Capture the cell that displays the provided text and extract its (X, Y) central coordinate. 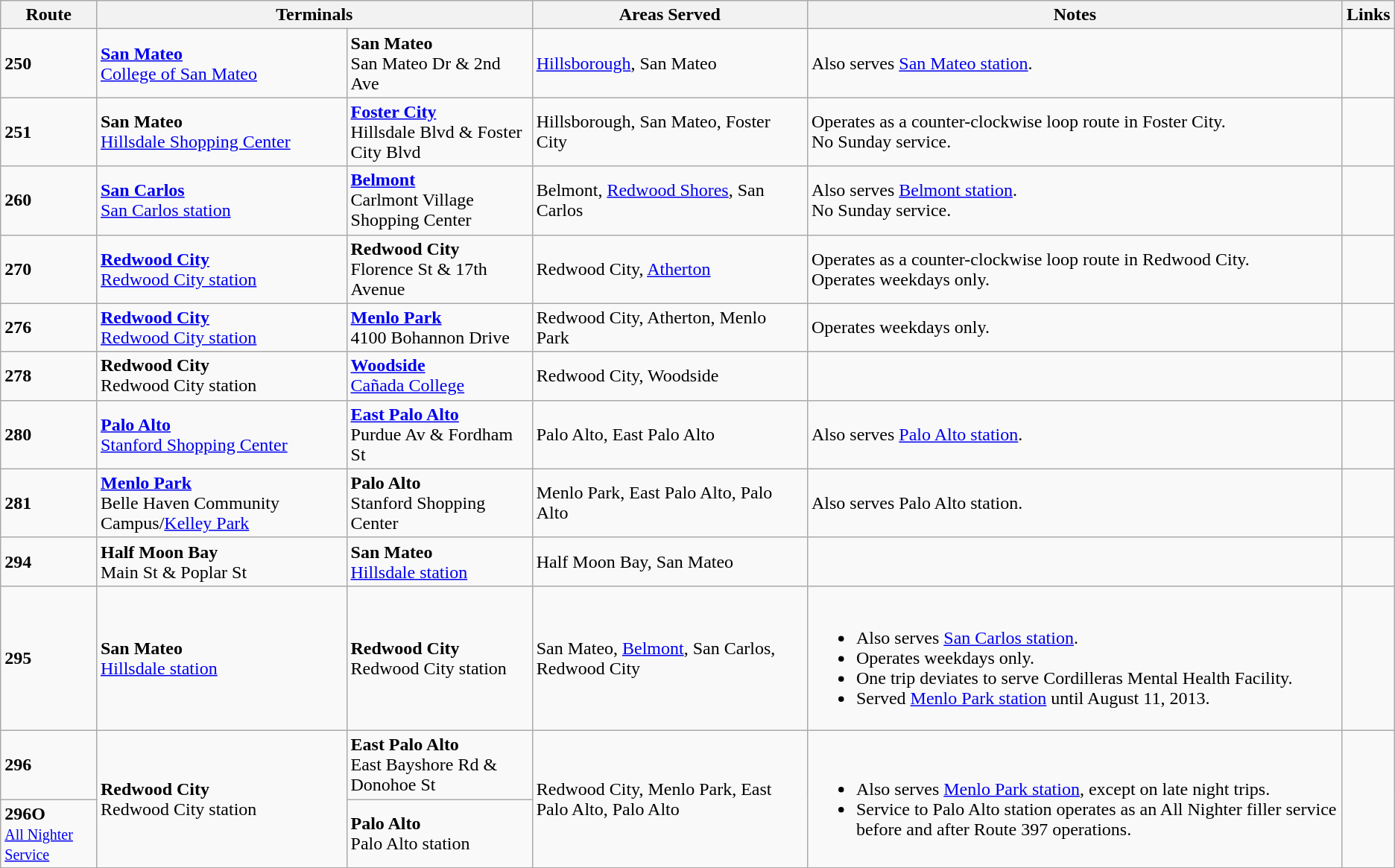
Operates weekdays only. (1075, 328)
Operates as a counter-clockwise loop route in Foster City.No Sunday service. (1075, 132)
Palo AltoPalo Alto station (440, 833)
Redwood City, Atherton, Menlo Park (669, 328)
295 (49, 658)
Hillsborough, San Mateo (669, 63)
Foster CityHillsdale Blvd & Foster City Blvd (440, 132)
250 (49, 63)
Belmont, Redwood Shores, San Carlos (669, 200)
Redwood City, Atherton (669, 269)
East Palo AltoEast Bayshore Rd & Donohoe St (440, 764)
Half Moon Bay, San Mateo (669, 562)
Also serves San Mateo station. (1075, 63)
San CarlosSan Carlos station (221, 200)
276 (49, 328)
Route (49, 15)
260 (49, 200)
Menlo Park, East Palo Alto, Palo Alto (669, 503)
251 (49, 132)
Operates as a counter-clockwise loop route in Redwood City. Operates weekdays only. (1075, 269)
Menlo Park4100 Bohannon Drive (440, 328)
296OAll Nighter Service (49, 833)
Links (1368, 15)
270 (49, 269)
294 (49, 562)
Hillsborough, San Mateo, Foster City (669, 132)
280 (49, 434)
Areas Served (669, 15)
Notes (1075, 15)
Half Moon BayMain St & Poplar St (221, 562)
281 (49, 503)
East Palo AltoPurdue Av & Fordham St (440, 434)
San MateoSan Mateo Dr & 2nd Ave (440, 63)
San MateoHillsdale Shopping Center (221, 132)
Also serves Belmont station. No Sunday service. (1075, 200)
Menlo ParkBelle Haven Community Campus/Kelley Park (221, 503)
San MateoCollege of San Mateo (221, 63)
Redwood City, Menlo Park, East Palo Alto, Palo Alto (669, 799)
278 (49, 376)
BelmontCarlmont Village Shopping Center (440, 200)
Palo Alto, East Palo Alto (669, 434)
Redwood City, Woodside (669, 376)
Terminals (314, 15)
296 (49, 764)
San Mateo, Belmont, San Carlos, Redwood City (669, 658)
WoodsideCañada College (440, 376)
Redwood CityFlorence St & 17th Avenue (440, 269)
